From the cell containing the given text, extract its center point as (x, y) coordinate. 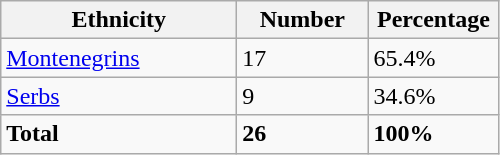
17 (302, 58)
Total (119, 134)
Serbs (119, 96)
Number (302, 20)
9 (302, 96)
100% (434, 134)
Montenegrins (119, 58)
34.6% (434, 96)
Ethnicity (119, 20)
65.4% (434, 58)
26 (302, 134)
Percentage (434, 20)
